Provide the (x, y) coordinate of the cell's center where the given text is located.  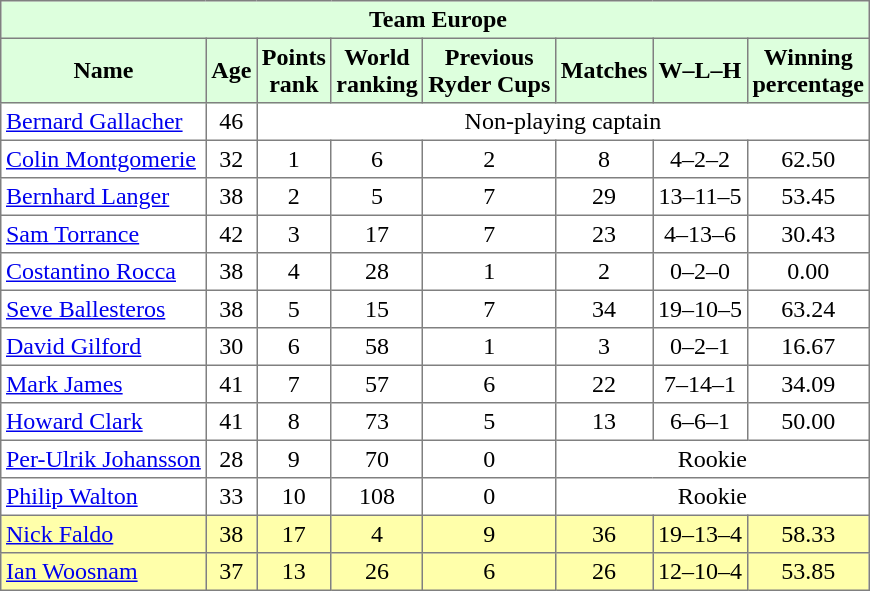
58 (377, 347)
Nick Faldo (104, 534)
13–11–5 (700, 197)
0–2–0 (700, 272)
22 (604, 384)
32 (231, 159)
Non-playing captain (564, 122)
Seve Ballesteros (104, 309)
PreviousRyder Cups (490, 70)
10 (294, 497)
16.67 (808, 347)
Matches (604, 70)
Colin Montgomerie (104, 159)
57 (377, 384)
46 (231, 122)
David Gilford (104, 347)
34.09 (808, 384)
15 (377, 309)
58.33 (808, 534)
W–L–H (700, 70)
37 (231, 572)
4–13–6 (700, 234)
50.00 (808, 422)
33 (231, 497)
30.43 (808, 234)
7–14–1 (700, 384)
Age (231, 70)
Winningpercentage (808, 70)
30 (231, 347)
53.85 (808, 572)
23 (604, 234)
Ian Woosnam (104, 572)
0–2–1 (700, 347)
Pointsrank (294, 70)
12–10–4 (700, 572)
Name (104, 70)
6–6–1 (700, 422)
Bernard Gallacher (104, 122)
34 (604, 309)
53.45 (808, 197)
4–2–2 (700, 159)
Team Europe (435, 20)
Worldranking (377, 70)
42 (231, 234)
29 (604, 197)
62.50 (808, 159)
Sam Torrance (104, 234)
36 (604, 534)
Howard Clark (104, 422)
19–13–4 (700, 534)
Philip Walton (104, 497)
Bernhard Langer (104, 197)
70 (377, 459)
73 (377, 422)
108 (377, 497)
19–10–5 (700, 309)
0.00 (808, 272)
Per-Ulrik Johansson (104, 459)
Mark James (104, 384)
63.24 (808, 309)
Costantino Rocca (104, 272)
